Pinpoint the cell where the given text exists, returning its (X, Y) midpoint coordinate. 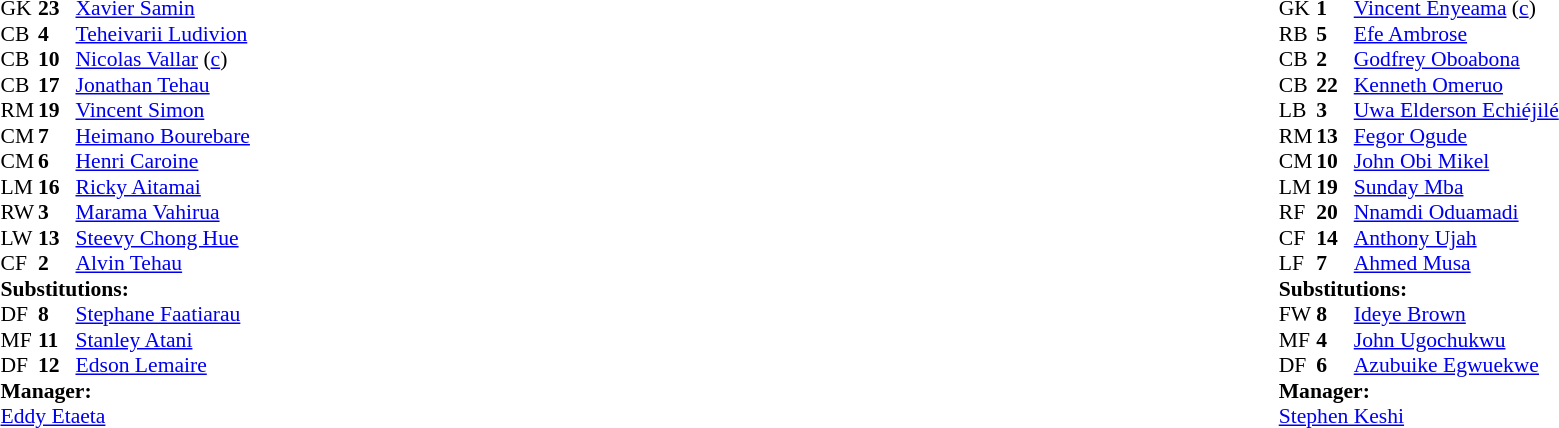
Efe Ambrose (1456, 34)
Nnamdi Oduamadi (1456, 213)
22 (1335, 85)
LW (19, 238)
Vincent Simon (163, 111)
Azubuike Egwuekwe (1456, 365)
Fegor Ogude (1456, 136)
LB (1298, 111)
Jonathan Tehau (163, 85)
Kenneth Omeruo (1456, 85)
Heimano Bourebare (163, 136)
5 (1335, 34)
12 (57, 365)
Uwa Elderson Echiéjilé (1456, 111)
RB (1298, 34)
Edson Lemaire (163, 365)
Nicolas Vallar (c) (163, 59)
17 (57, 85)
FW (1298, 315)
11 (57, 340)
Alvin Tehau (163, 263)
20 (1335, 213)
LF (1298, 263)
Steevy Chong Hue (163, 238)
RW (19, 213)
RF (1298, 213)
16 (57, 187)
Stanley Atani (163, 340)
Ahmed Musa (1456, 263)
Godfrey Oboabona (1456, 59)
John Ugochukwu (1456, 340)
Sunday Mba (1456, 187)
Ricky Aitamai (163, 187)
14 (1335, 238)
Marama Vahirua (163, 213)
Anthony Ujah (1456, 238)
John Obi Mikel (1456, 161)
Henri Caroine (163, 161)
Ideye Brown (1456, 315)
Teheivarii Ludivion (163, 34)
Stephane Faatiarau (163, 315)
